Scan for the cell matching the given text and deliver its [x, y] coordinate at center. 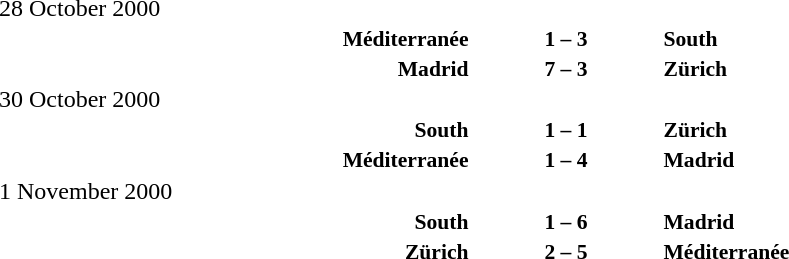
1 – 6 [566, 222]
1 – 1 [566, 130]
1 – 3 [566, 38]
1 – 4 [566, 160]
7 – 3 [566, 68]
